Output the (x, y) coordinate of the center of the cell containing the given text.  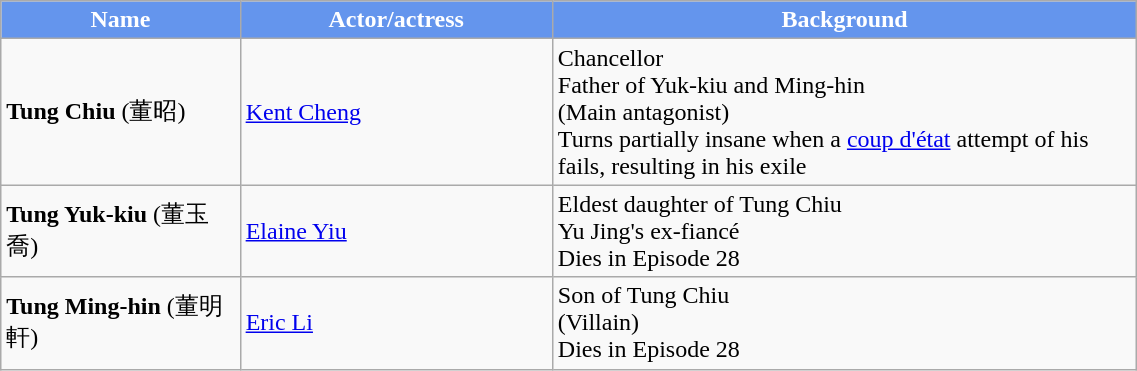
Actor/actress (396, 20)
Tung Chiu (董昭) (120, 112)
Name (120, 20)
Tung Ming-hin (董明軒) (120, 323)
Background (844, 20)
Tung Yuk-kiu (董玉喬) (120, 231)
ChancellorFather of Yuk-kiu and Ming-hin(Main antagonist)Turns partially insane when a coup d'état attempt of his fails, resulting in his exile (844, 112)
Eldest daughter of Tung ChiuYu Jing's ex-fiancéDies in Episode 28 (844, 231)
Son of Tung Chiu(Villain)Dies in Episode 28 (844, 323)
Eric Li (396, 323)
Elaine Yiu (396, 231)
Kent Cheng (396, 112)
